Output the [x, y] coordinate of the center of the cell containing the given text.  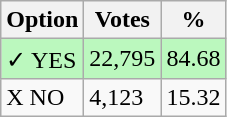
4,123 [122, 97]
% [194, 20]
15.32 [194, 97]
X NO [42, 97]
84.68 [194, 59]
Option [42, 20]
✓ YES [42, 59]
Votes [122, 20]
22,795 [122, 59]
